Output the [X, Y] coordinate of the center of the cell containing the given text.  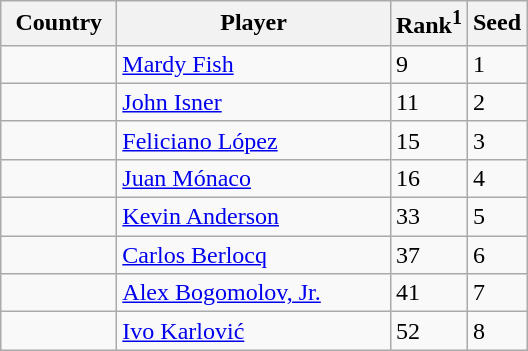
9 [428, 64]
16 [428, 178]
Kevin Anderson [254, 217]
15 [428, 140]
Juan Mónaco [254, 178]
8 [496, 331]
5 [496, 217]
11 [428, 102]
Rank1 [428, 24]
6 [496, 255]
Player [254, 24]
Alex Bogomolov, Jr. [254, 293]
John Isner [254, 102]
2 [496, 102]
1 [496, 64]
Country [59, 24]
52 [428, 331]
33 [428, 217]
Mardy Fish [254, 64]
37 [428, 255]
7 [496, 293]
Ivo Karlović [254, 331]
4 [496, 178]
3 [496, 140]
Carlos Berlocq [254, 255]
41 [428, 293]
Feliciano López [254, 140]
Seed [496, 24]
